Locate the cell with the specified text and output its (X, Y) center coordinate. 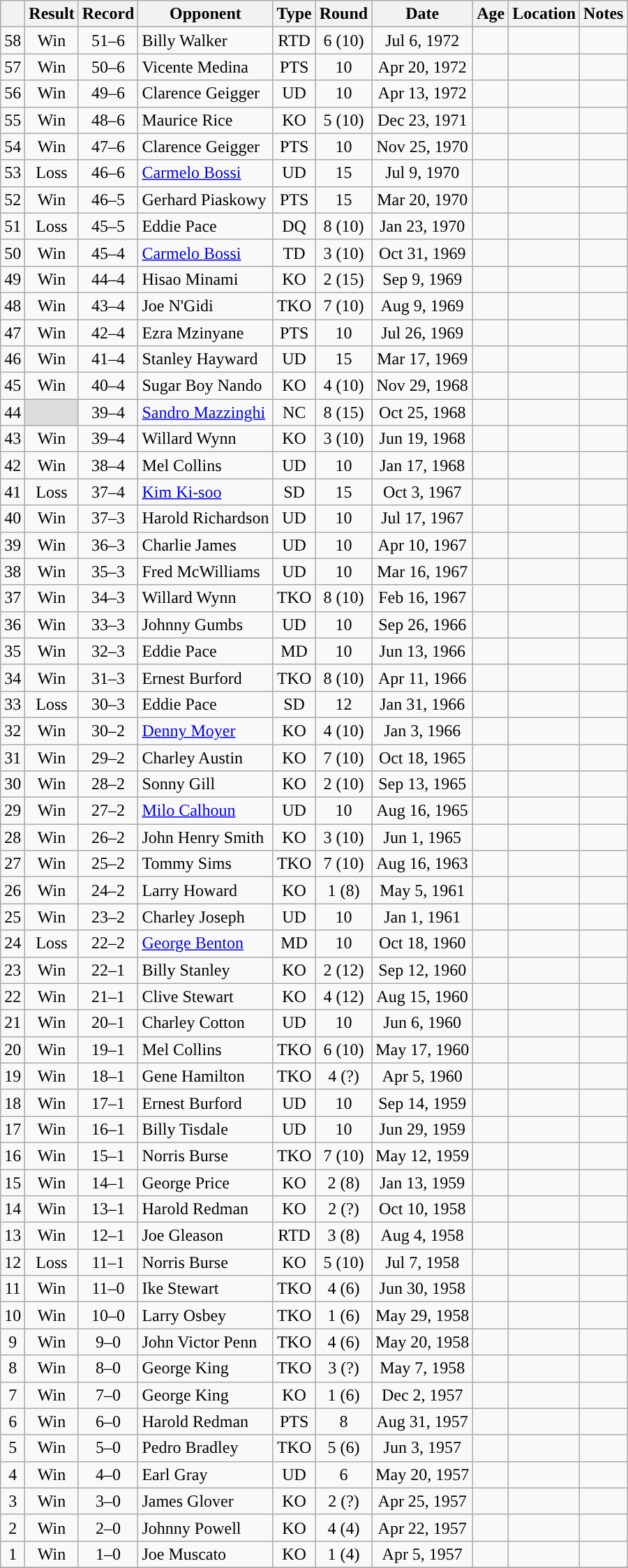
6–0 (108, 1421)
37 (13, 598)
Sep 14, 1959 (423, 1103)
Dec 2, 1957 (423, 1395)
TD (294, 253)
Opponent (205, 14)
2 (10) (343, 784)
8 (15) (343, 412)
57 (13, 67)
5–0 (108, 1448)
37–3 (108, 518)
54 (13, 147)
55 (13, 120)
John Henry Smith (205, 837)
46–5 (108, 200)
14 (13, 1209)
Billy Walker (205, 40)
Mar 16, 1967 (423, 572)
7–0 (108, 1395)
May 29, 1958 (423, 1315)
24 (13, 943)
Location (544, 14)
Apr 25, 1957 (423, 1501)
51 (13, 226)
Billy Stanley (205, 970)
44 (13, 412)
18–1 (108, 1076)
14–1 (108, 1183)
Aug 9, 1969 (423, 306)
4 (?) (343, 1076)
Jul 26, 1969 (423, 333)
Record (108, 14)
2 (12) (343, 970)
38 (13, 572)
44–4 (108, 279)
29 (13, 811)
Larry Osbey (205, 1315)
Nov 25, 1970 (423, 147)
Notes (604, 14)
18 (13, 1103)
Clive Stewart (205, 996)
42–4 (108, 333)
23 (13, 970)
Gerhard Piaskowy (205, 200)
George Benton (205, 943)
May 17, 1960 (423, 1050)
10–0 (108, 1315)
2 (15) (343, 279)
43–4 (108, 306)
45–4 (108, 253)
16–1 (108, 1129)
Apr 5, 1957 (423, 1554)
Feb 16, 1967 (423, 598)
28–2 (108, 784)
21 (13, 1023)
May 7, 1958 (423, 1368)
Sep 26, 1966 (423, 625)
28 (13, 837)
NC (294, 412)
Apr 22, 1957 (423, 1528)
Result (52, 14)
Jun 30, 1958 (423, 1289)
27–2 (108, 811)
40–4 (108, 386)
13 (13, 1236)
3 (?) (343, 1368)
22–2 (108, 943)
Jul 6, 1972 (423, 40)
30 (13, 784)
Jul 7, 1958 (423, 1262)
5 (6) (343, 1448)
3 (8) (343, 1236)
Oct 18, 1960 (423, 943)
33 (13, 704)
Jun 29, 1959 (423, 1129)
Mar 17, 1969 (423, 359)
35–3 (108, 572)
Oct 25, 1968 (423, 412)
Mar 20, 1970 (423, 200)
45–5 (108, 226)
Apr 10, 1967 (423, 545)
Charlie James (205, 545)
39 (13, 545)
Dec 23, 1971 (423, 120)
Sandro Mazzinghi (205, 412)
Milo Calhoun (205, 811)
Jan 13, 1959 (423, 1183)
22 (13, 996)
48 (13, 306)
Jun 6, 1960 (423, 1023)
32–3 (108, 651)
Denny Moyer (205, 731)
17 (13, 1129)
Vicente Medina (205, 67)
35 (13, 651)
49 (13, 279)
Ike Stewart (205, 1289)
Billy Tisdale (205, 1129)
25–2 (108, 864)
4 (13, 1474)
Apr 5, 1960 (423, 1076)
5 (13, 1448)
37–4 (108, 492)
24–2 (108, 890)
John Victor Penn (205, 1342)
Oct 3, 1967 (423, 492)
Jan 23, 1970 (423, 226)
Jun 1, 1965 (423, 837)
Sonny Gill (205, 784)
Charley Cotton (205, 1023)
29–2 (108, 757)
26–2 (108, 837)
Nov 29, 1968 (423, 386)
Oct 18, 1965 (423, 757)
26 (13, 890)
Apr 13, 1972 (423, 94)
George Price (205, 1183)
2–0 (108, 1528)
Aug 16, 1963 (423, 864)
23–2 (108, 917)
43 (13, 439)
51–6 (108, 40)
Fred McWilliams (205, 572)
2 (13, 1528)
Type (294, 14)
Jun 3, 1957 (423, 1448)
Jun 13, 1966 (423, 651)
21–1 (108, 996)
1 (4) (343, 1554)
48–6 (108, 120)
7 (13, 1395)
41 (13, 492)
45 (13, 386)
Earl Gray (205, 1474)
13–1 (108, 1209)
34 (13, 678)
56 (13, 94)
1–0 (108, 1554)
46 (13, 359)
47 (13, 333)
Date (423, 14)
Stanley Hayward (205, 359)
May 20, 1958 (423, 1342)
Tommy Sims (205, 864)
31 (13, 757)
36 (13, 625)
27 (13, 864)
James Glover (205, 1501)
Joe Gleason (205, 1236)
Charley Joseph (205, 917)
Larry Howard (205, 890)
Aug 31, 1957 (423, 1421)
Oct 31, 1969 (423, 253)
42 (13, 465)
40 (13, 518)
Apr 11, 1966 (423, 678)
31–3 (108, 678)
50–6 (108, 67)
15–1 (108, 1156)
Jun 19, 1968 (423, 439)
Sep 12, 1960 (423, 970)
Kim Ki-soo (205, 492)
Jul 17, 1967 (423, 518)
Aug 15, 1960 (423, 996)
Jan 1, 1961 (423, 917)
Age (491, 14)
DQ (294, 226)
Jan 3, 1966 (423, 731)
12–1 (108, 1236)
19 (13, 1076)
Apr 20, 1972 (423, 67)
20 (13, 1050)
Hisao Minami (205, 279)
Joe N'Gidi (205, 306)
Round (343, 14)
32 (13, 731)
9–0 (108, 1342)
Sugar Boy Nando (205, 386)
4–0 (108, 1474)
50 (13, 253)
20–1 (108, 1023)
Oct 10, 1958 (423, 1209)
30–3 (108, 704)
Aug 4, 1958 (423, 1236)
25 (13, 917)
May 5, 1961 (423, 890)
46–6 (108, 173)
Jan 31, 1966 (423, 704)
11 (13, 1289)
Harold Richardson (205, 518)
58 (13, 40)
17–1 (108, 1103)
May 20, 1957 (423, 1474)
May 12, 1959 (423, 1156)
19–1 (108, 1050)
Johnny Gumbs (205, 625)
34–3 (108, 598)
11–0 (108, 1289)
Pedro Bradley (205, 1448)
Maurice Rice (205, 120)
53 (13, 173)
Sep 9, 1969 (423, 279)
16 (13, 1156)
Gene Hamilton (205, 1076)
Joe Muscato (205, 1554)
Johnny Powell (205, 1528)
52 (13, 200)
30–2 (108, 731)
Charley Austin (205, 757)
41–4 (108, 359)
1 (8) (343, 890)
49–6 (108, 94)
2 (8) (343, 1183)
3–0 (108, 1501)
Aug 16, 1965 (423, 811)
8–0 (108, 1368)
Jan 17, 1968 (423, 465)
4 (12) (343, 996)
3 (13, 1501)
22–1 (108, 970)
11–1 (108, 1262)
47–6 (108, 147)
9 (13, 1342)
1 (13, 1554)
38–4 (108, 465)
Sep 13, 1965 (423, 784)
36–3 (108, 545)
4 (4) (343, 1528)
Jul 9, 1970 (423, 173)
33–3 (108, 625)
Ezra Mzinyane (205, 333)
